Provide the [X, Y] coordinate of the cell's center where the given text is located.  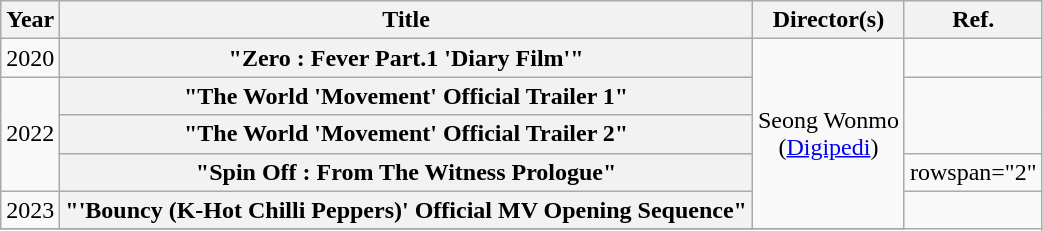
"'Bouncy (K-Hot Chilli Peppers)' Official MV Opening Sequence" [406, 210]
rowspan="2" [973, 172]
"Spin Off : From The Witness Prologue" [406, 172]
2022 [30, 134]
2023 [30, 210]
Ref. [973, 20]
Director(s) [828, 20]
"The World 'Movement' Official Trailer 2" [406, 134]
2020 [30, 58]
Year [30, 20]
"The World 'Movement' Official Trailer 1" [406, 96]
"Zero : Fever Part.1 'Diary Film'" [406, 58]
Seong Wonmo(Digipedi) [828, 134]
Title [406, 20]
